Return [x, y] of the center of cell containing provided text 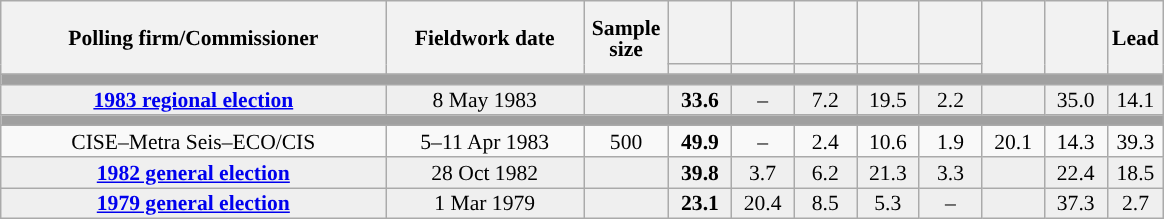
33.6 [700, 100]
20.1 [1014, 142]
2.4 [826, 142]
14.1 [1136, 100]
7.2 [826, 100]
8 May 1983 [485, 100]
1 Mar 1979 [485, 204]
Polling firm/Commissioner [194, 38]
3.3 [950, 172]
39.8 [700, 172]
500 [626, 142]
21.3 [888, 172]
3.7 [762, 172]
2.7 [1136, 204]
Fieldwork date [485, 38]
28 Oct 1982 [485, 172]
39.3 [1136, 142]
22.4 [1076, 172]
20.4 [762, 204]
6.2 [826, 172]
8.5 [826, 204]
5.3 [888, 204]
Lead [1136, 38]
23.1 [700, 204]
1982 general election [194, 172]
35.0 [1076, 100]
18.5 [1136, 172]
2.2 [950, 100]
1979 general election [194, 204]
1.9 [950, 142]
37.3 [1076, 204]
10.6 [888, 142]
1983 regional election [194, 100]
19.5 [888, 100]
Sample size [626, 38]
CISE–Metra Seis–ECO/CIS [194, 142]
49.9 [700, 142]
14.3 [1076, 142]
5–11 Apr 1983 [485, 142]
